Identify which cell holds the provided text, then report its [x, y] central coordinate. 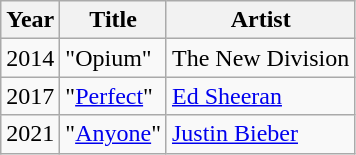
Title [114, 20]
"Anyone" [114, 134]
Justin Bieber [260, 134]
"Opium" [114, 58]
Ed Sheeran [260, 96]
2014 [30, 58]
The New Division [260, 58]
2021 [30, 134]
"Perfect" [114, 96]
2017 [30, 96]
Year [30, 20]
Artist [260, 20]
